Provide the (x, y) coordinate of the cell's center where the given text is located.  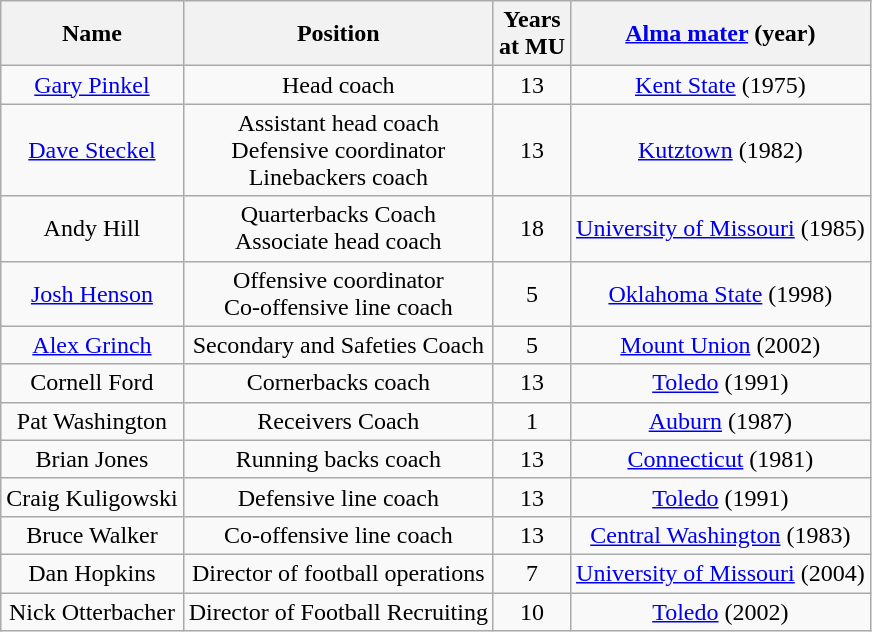
Running backs coach (338, 459)
18 (532, 228)
Cornerbacks coach (338, 383)
Head coach (338, 85)
Central Washington (1983) (721, 535)
Defensive line coach (338, 497)
Craig Kuligowski (92, 497)
Nick Otterbacher (92, 611)
Connecticut (1981) (721, 459)
10 (532, 611)
Secondary and Safeties Coach (338, 345)
Yearsat MU (532, 34)
Kutztown (1982) (721, 150)
Brian Jones (92, 459)
Director of football operations (338, 573)
Mount Union (2002) (721, 345)
Co-offensive line coach (338, 535)
Offensive coordinatorCo-offensive line coach (338, 294)
Toledo (2002) (721, 611)
7 (532, 573)
1 (532, 421)
Pat Washington (92, 421)
Bruce Walker (92, 535)
Director of Football Recruiting (338, 611)
University of Missouri (2004) (721, 573)
University of Missouri (1985) (721, 228)
Receivers Coach (338, 421)
Andy Hill (92, 228)
Dan Hopkins (92, 573)
Quarterbacks CoachAssociate head coach (338, 228)
Kent State (1975) (721, 85)
Assistant head coachDefensive coordinatorLinebackers coach (338, 150)
Josh Henson (92, 294)
Name (92, 34)
Dave Steckel (92, 150)
Oklahoma State (1998) (721, 294)
Position (338, 34)
Alex Grinch (92, 345)
Cornell Ford (92, 383)
Alma mater (year) (721, 34)
Auburn (1987) (721, 421)
Gary Pinkel (92, 85)
